Output the (X, Y) coordinate of the center of the cell containing the given text.  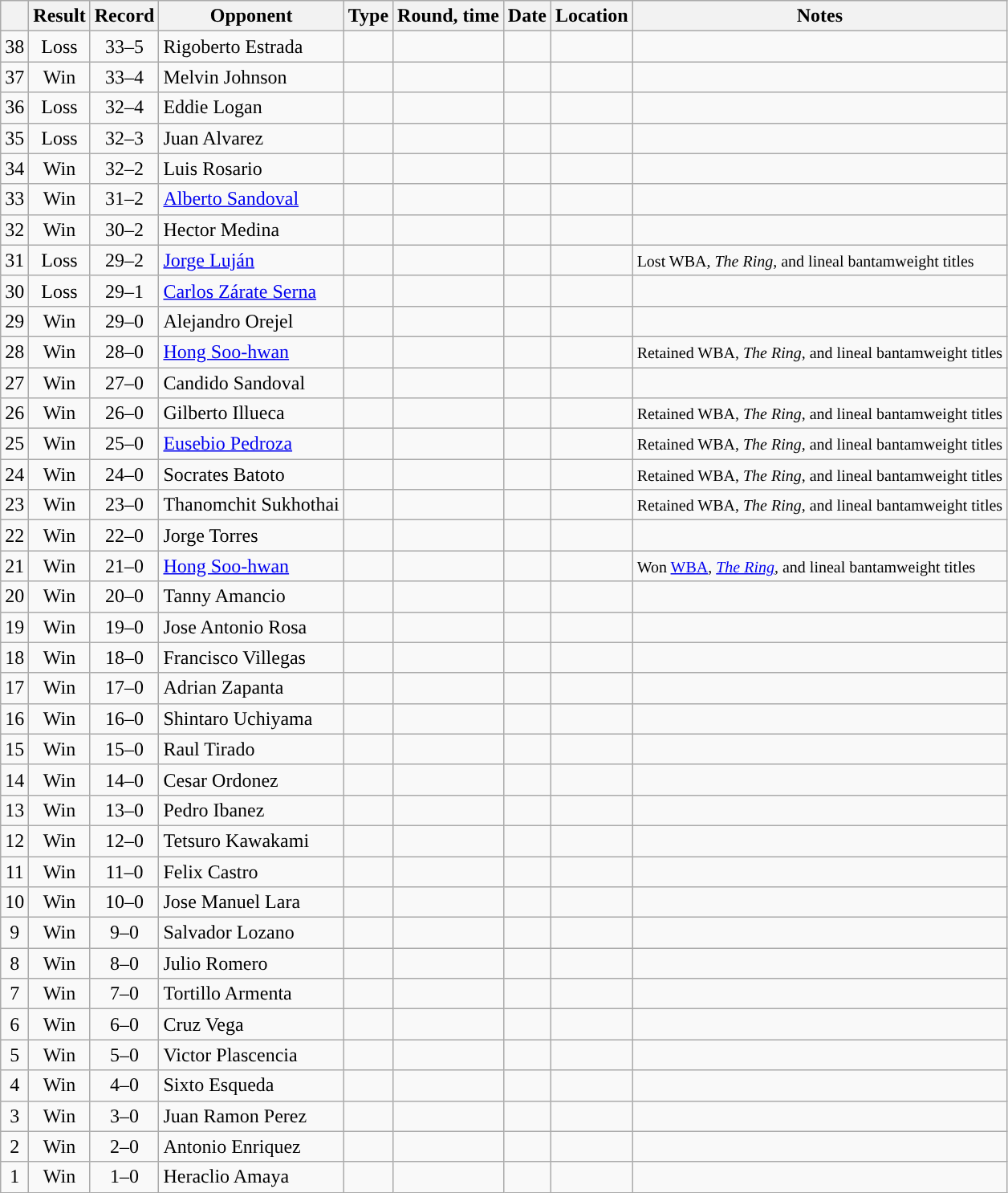
Eusebio Pedroza (251, 444)
Salvador Lozano (251, 933)
Round, time (449, 16)
Jose Antonio Rosa (251, 627)
Tanny Amancio (251, 596)
26–0 (124, 413)
12 (14, 841)
10 (14, 902)
12–0 (124, 841)
35 (14, 138)
1 (14, 1177)
33–4 (124, 77)
Opponent (251, 16)
36 (14, 108)
Eddie Logan (251, 108)
23 (14, 505)
Juan Alvarez (251, 138)
2 (14, 1146)
Candido Sandoval (251, 383)
29–0 (124, 321)
Cruz Vega (251, 1024)
25 (14, 444)
29 (14, 321)
16–0 (124, 719)
Shintaro Uchiyama (251, 719)
28 (14, 352)
24 (14, 474)
Tortillo Armenta (251, 994)
Socrates Batoto (251, 474)
13–0 (124, 810)
9–0 (124, 933)
Luis Rosario (251, 169)
Rigoberto Estrada (251, 47)
33 (14, 199)
Alberto Sandoval (251, 199)
3 (14, 1116)
17 (14, 688)
24–0 (124, 474)
11 (14, 871)
15 (14, 749)
8 (14, 963)
16 (14, 719)
18–0 (124, 658)
Result (59, 16)
7 (14, 994)
Cesar Ordonez (251, 780)
33–5 (124, 47)
20 (14, 596)
Lost WBA, The Ring, and lineal bantamweight titles (820, 260)
7–0 (124, 994)
Jose Manuel Lara (251, 902)
31 (14, 260)
Type (368, 16)
26 (14, 413)
14 (14, 780)
2–0 (124, 1146)
Antonio Enriquez (251, 1146)
Heraclio Amaya (251, 1177)
32–3 (124, 138)
6–0 (124, 1024)
Notes (820, 16)
8–0 (124, 963)
19–0 (124, 627)
29–1 (124, 291)
Jorge Luján (251, 260)
Thanomchit Sukhothai (251, 505)
32–2 (124, 169)
6 (14, 1024)
25–0 (124, 444)
Felix Castro (251, 871)
15–0 (124, 749)
30–2 (124, 230)
21–0 (124, 566)
5–0 (124, 1055)
Tetsuro Kawakami (251, 841)
Adrian Zapanta (251, 688)
Victor Plascencia (251, 1055)
20–0 (124, 596)
Julio Romero (251, 963)
13 (14, 810)
29–2 (124, 260)
Carlos Zárate Serna (251, 291)
Juan Ramon Perez (251, 1116)
4–0 (124, 1085)
Pedro Ibanez (251, 810)
Sixto Esqueda (251, 1085)
Record (124, 16)
34 (14, 169)
4 (14, 1085)
Raul Tirado (251, 749)
14–0 (124, 780)
27 (14, 383)
Won WBA, The Ring, and lineal bantamweight titles (820, 566)
Melvin Johnson (251, 77)
Jorge Torres (251, 535)
31–2 (124, 199)
3–0 (124, 1116)
37 (14, 77)
22–0 (124, 535)
Gilberto Illueca (251, 413)
17–0 (124, 688)
Alejandro Orejel (251, 321)
10–0 (124, 902)
Francisco Villegas (251, 658)
19 (14, 627)
27–0 (124, 383)
9 (14, 933)
18 (14, 658)
Date (526, 16)
28–0 (124, 352)
5 (14, 1055)
30 (14, 291)
22 (14, 535)
1–0 (124, 1177)
11–0 (124, 871)
32 (14, 230)
23–0 (124, 505)
Location (591, 16)
Hector Medina (251, 230)
32–4 (124, 108)
38 (14, 47)
21 (14, 566)
